From the cell containing the given text, extract its center point as [x, y] coordinate. 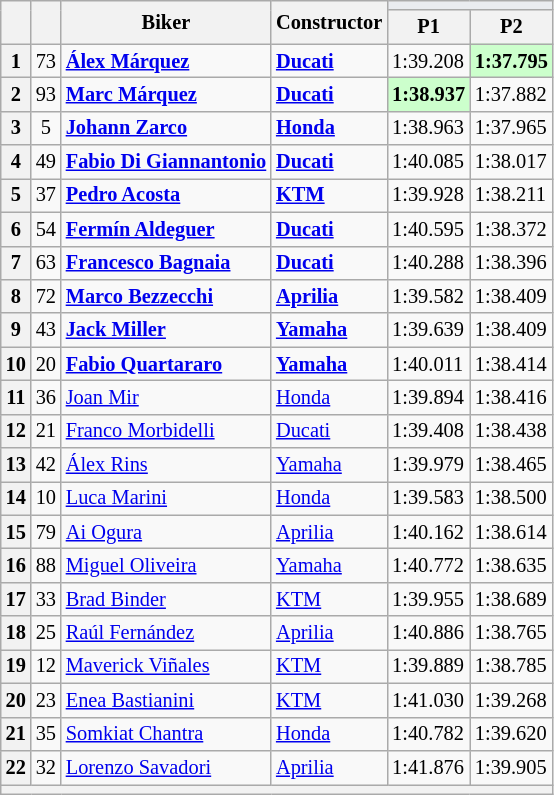
13 [16, 465]
1:40.782 [428, 734]
63 [46, 263]
1:39.582 [428, 296]
1:39.208 [428, 61]
2 [16, 94]
72 [46, 296]
16 [16, 565]
1:39.894 [428, 397]
1:38.414 [512, 364]
1:38.438 [512, 431]
Marc Márquez [166, 94]
43 [46, 330]
1:39.408 [428, 431]
4 [16, 162]
1:40.595 [428, 229]
1:38.465 [512, 465]
Joan Mir [166, 397]
88 [46, 565]
1:38.937 [428, 94]
Lorenzo Savadori [166, 767]
32 [46, 767]
6 [16, 229]
3 [16, 128]
1:37.965 [512, 128]
Álex Rins [166, 465]
1:39.620 [512, 734]
1:39.889 [428, 666]
Francesco Bagnaia [166, 263]
Johann Zarco [166, 128]
8 [16, 296]
1:38.211 [512, 195]
1:38.635 [512, 565]
17 [16, 599]
1:40.772 [428, 565]
93 [46, 94]
73 [46, 61]
Fabio Quartararo [166, 364]
1:38.372 [512, 229]
Franco Morbidelli [166, 431]
1:39.979 [428, 465]
Miguel Oliveira [166, 565]
35 [46, 734]
79 [46, 532]
54 [46, 229]
Marco Bezzecchi [166, 296]
Raúl Fernández [166, 633]
1:40.162 [428, 532]
1:38.416 [512, 397]
1 [16, 61]
1:38.396 [512, 263]
Constructor [329, 22]
1:38.614 [512, 532]
Brad Binder [166, 599]
1:37.795 [512, 61]
22 [16, 767]
25 [46, 633]
Biker [166, 22]
Enea Bastianini [166, 700]
1:40.085 [428, 162]
1:38.500 [512, 498]
1:38.689 [512, 599]
1:39.639 [428, 330]
1:41.876 [428, 767]
P2 [512, 27]
9 [16, 330]
Álex Márquez [166, 61]
1:38.017 [512, 162]
Maverick Viñales [166, 666]
Ai Ogura [166, 532]
P1 [428, 27]
1:39.928 [428, 195]
33 [46, 599]
36 [46, 397]
1:39.268 [512, 700]
1:38.963 [428, 128]
23 [46, 700]
42 [46, 465]
11 [16, 397]
Fabio Di Giannantonio [166, 162]
Somkiat Chantra [166, 734]
15 [16, 532]
Jack Miller [166, 330]
49 [46, 162]
1:39.583 [428, 498]
Luca Marini [166, 498]
1:40.011 [428, 364]
1:40.288 [428, 263]
19 [16, 666]
1:41.030 [428, 700]
1:38.785 [512, 666]
37 [46, 195]
1:37.882 [512, 94]
1:39.955 [428, 599]
Pedro Acosta [166, 195]
14 [16, 498]
7 [16, 263]
18 [16, 633]
1:40.886 [428, 633]
Fermín Aldeguer [166, 229]
1:39.905 [512, 767]
1:38.765 [512, 633]
